Return [X, Y] of the center of cell containing provided text 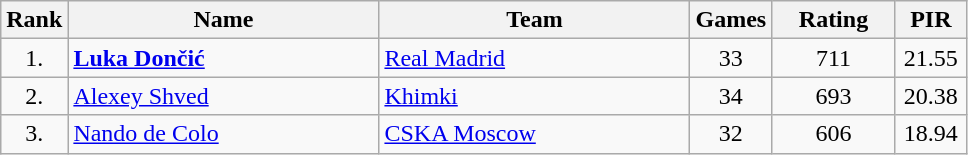
693 [834, 96]
Luka Dončić [224, 58]
Rating [834, 20]
33 [731, 58]
711 [834, 58]
21.55 [930, 58]
606 [834, 134]
18.94 [930, 134]
Alexey Shved [224, 96]
Team [534, 20]
1. [34, 58]
Nando de Colo [224, 134]
20.38 [930, 96]
PIR [930, 20]
32 [731, 134]
Rank [34, 20]
34 [731, 96]
Real Madrid [534, 58]
CSKA Moscow [534, 134]
Name [224, 20]
2. [34, 96]
Khimki [534, 96]
Games [731, 20]
3. [34, 134]
